Search for the cell housing the specified text and yield its (x, y) center coordinate. 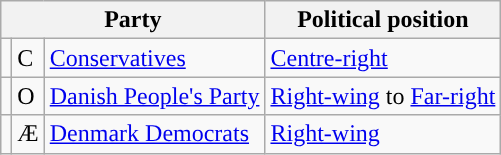
O (28, 96)
Right-wing (383, 134)
Denmark Democrats (154, 134)
Æ (28, 134)
C (28, 58)
Conservatives (154, 58)
Danish People's Party (154, 96)
Party (133, 20)
Right-wing to Far-right (383, 96)
Political position (383, 20)
Centre-right (383, 58)
